Find where the given text appears and provide that cell's center as [X, Y] coordinate. 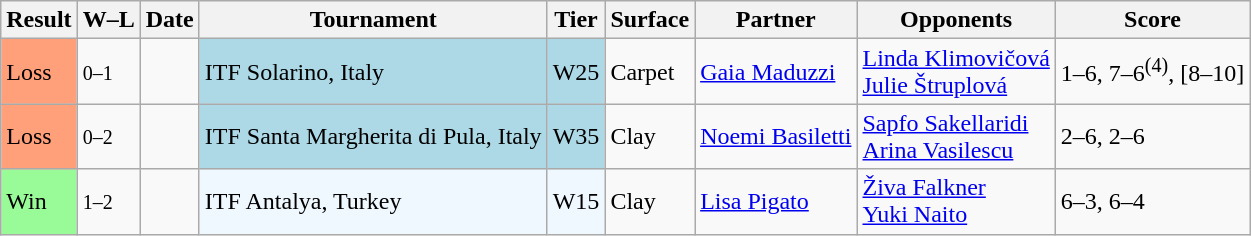
Date [170, 20]
ITF Antalya, Turkey [373, 202]
Surface [650, 20]
ITF Santa Margherita di Pula, Italy [373, 136]
Noemi Basiletti [776, 136]
Carpet [650, 72]
Opponents [956, 20]
Partner [776, 20]
0–1 [108, 72]
W35 [576, 136]
1–6, 7–6(4), [8–10] [1152, 72]
W–L [108, 20]
0–2 [108, 136]
ITF Solarino, Italy [373, 72]
W15 [576, 202]
2–6, 2–6 [1152, 136]
6–3, 6–4 [1152, 202]
Linda Klimovičová Julie Štruplová [956, 72]
W25 [576, 72]
Tier [576, 20]
Score [1152, 20]
Sapfo Sakellaridi Arina Vasilescu [956, 136]
Živa Falkner Yuki Naito [956, 202]
1–2 [108, 202]
Tournament [373, 20]
Result [39, 20]
Win [39, 202]
Gaia Maduzzi [776, 72]
Lisa Pigato [776, 202]
